Locate the cell with the specified text and output its [x, y] center coordinate. 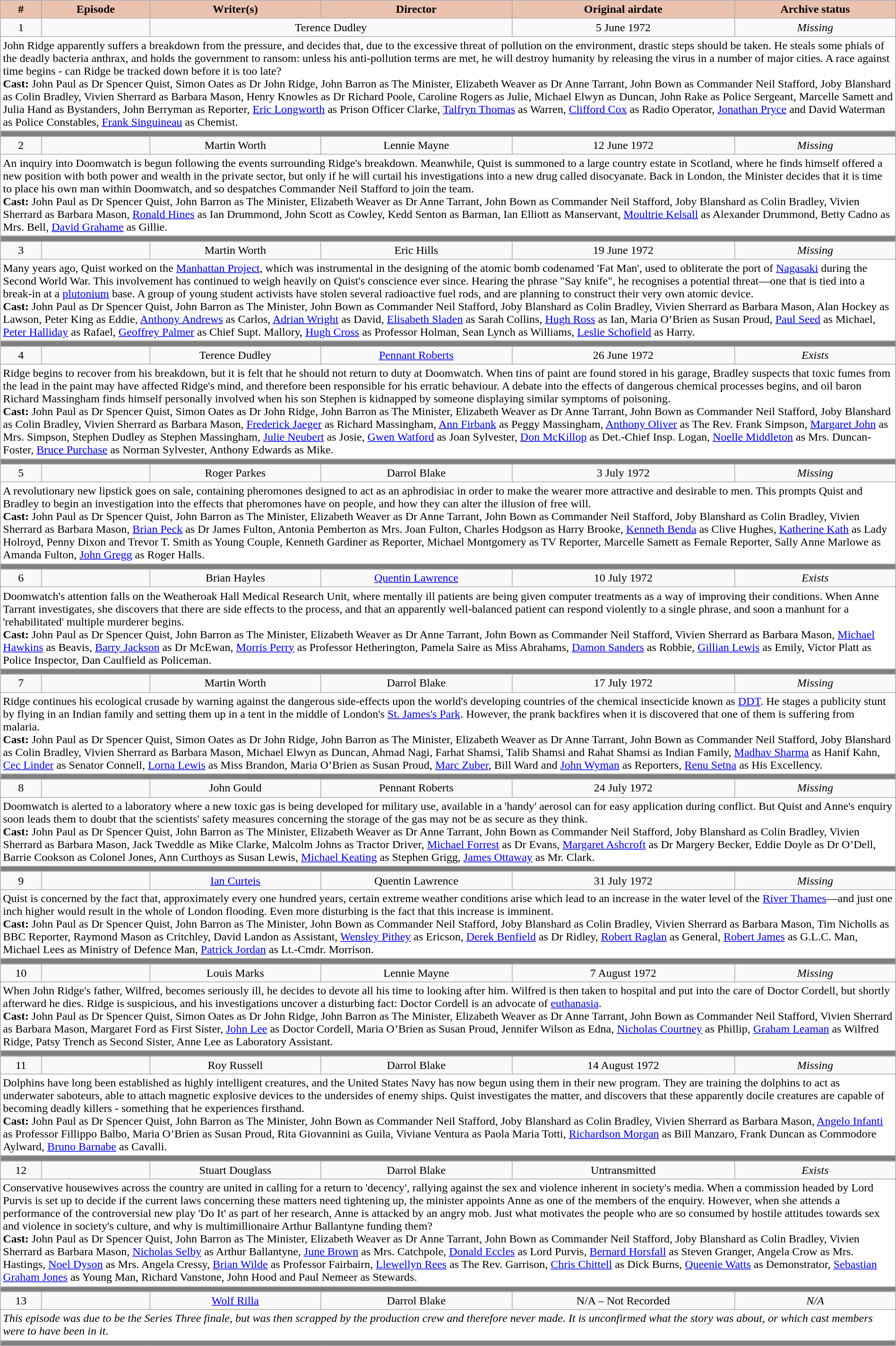
Eric Hills [416, 250]
11 [21, 1065]
19 June 1972 [623, 250]
17 July 1972 [623, 683]
Archive status [816, 9]
8 [21, 788]
26 June 1972 [623, 355]
Original airdate [623, 9]
7 August 1972 [623, 973]
5 June 1972 [623, 27]
Brian Hayles [235, 578]
10 July 1972 [623, 578]
3 [21, 250]
7 [21, 683]
Episode [95, 9]
Roy Russell [235, 1065]
Wolf Rilla [235, 1301]
5 [21, 473]
Untransmitted [623, 1170]
John Gould [235, 788]
# [21, 9]
Writer(s) [235, 9]
13 [21, 1301]
31 July 1972 [623, 880]
4 [21, 355]
Ian Curteis [235, 880]
12 [21, 1170]
Director [416, 9]
1 [21, 27]
N/A – Not Recorded [623, 1301]
10 [21, 973]
N/A [816, 1301]
Louis Marks [235, 973]
12 June 1972 [623, 145]
24 July 1972 [623, 788]
Roger Parkes [235, 473]
9 [21, 880]
2 [21, 145]
3 July 1972 [623, 473]
Stuart Douglass [235, 1170]
6 [21, 578]
14 August 1972 [623, 1065]
